Extract the (x, y) coordinate from the center of the cell holding the provided text.  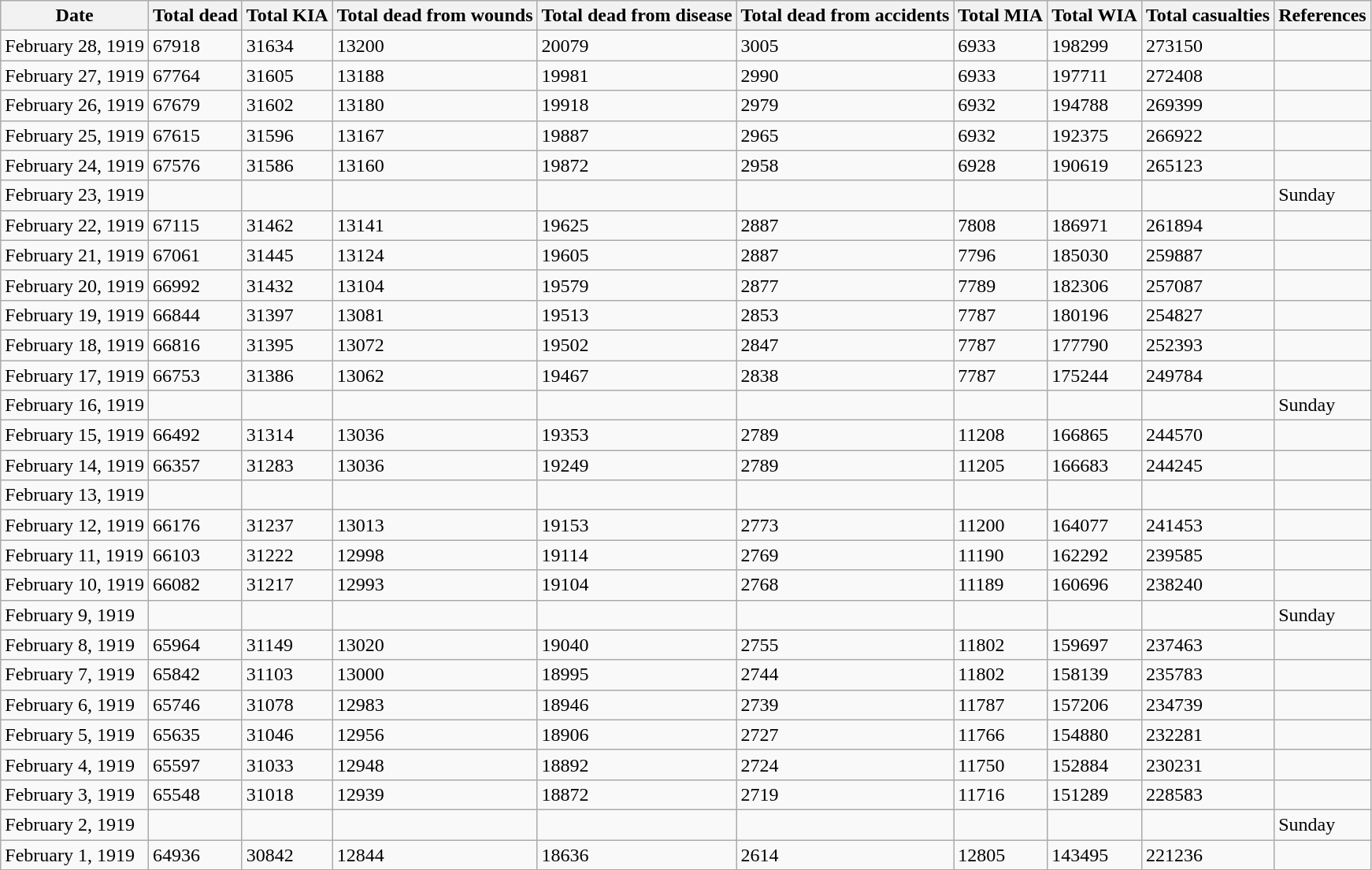
65842 (195, 675)
18995 (636, 675)
19153 (636, 525)
Total WIA (1095, 16)
12998 (435, 555)
19104 (636, 585)
2877 (845, 285)
References (1323, 16)
66992 (195, 285)
February 18, 1919 (75, 345)
2853 (845, 315)
269399 (1207, 106)
273150 (1207, 46)
154880 (1095, 735)
31237 (287, 525)
31149 (287, 645)
February 17, 1919 (75, 376)
19249 (636, 465)
February 28, 1919 (75, 46)
12805 (1000, 854)
252393 (1207, 345)
February 8, 1919 (75, 645)
19513 (636, 315)
13200 (435, 46)
19918 (636, 106)
66082 (195, 585)
2965 (845, 135)
13062 (435, 376)
238240 (1207, 585)
Total dead from disease (636, 16)
18906 (636, 735)
197711 (1095, 76)
31217 (287, 585)
31033 (287, 764)
31445 (287, 255)
228583 (1207, 794)
11787 (1000, 705)
66492 (195, 435)
31018 (287, 794)
257087 (1207, 285)
19502 (636, 345)
19114 (636, 555)
261894 (1207, 225)
239585 (1207, 555)
241453 (1207, 525)
February 23, 1919 (75, 195)
164077 (1095, 525)
235783 (1207, 675)
30842 (287, 854)
2724 (845, 764)
65597 (195, 764)
3005 (845, 46)
13104 (435, 285)
12939 (435, 794)
2727 (845, 735)
19872 (636, 165)
194788 (1095, 106)
13000 (435, 675)
65964 (195, 645)
31596 (287, 135)
February 3, 1919 (75, 794)
February 13, 1919 (75, 495)
65548 (195, 794)
12844 (435, 854)
180196 (1095, 315)
2979 (845, 106)
19605 (636, 255)
19981 (636, 76)
31386 (287, 376)
259887 (1207, 255)
February 16, 1919 (75, 405)
232281 (1207, 735)
2739 (845, 705)
67918 (195, 46)
66844 (195, 315)
11190 (1000, 555)
February 24, 1919 (75, 165)
February 19, 1919 (75, 315)
2990 (845, 76)
February 7, 1919 (75, 675)
31314 (287, 435)
31046 (287, 735)
Date (75, 16)
192375 (1095, 135)
67764 (195, 76)
11205 (1000, 465)
64936 (195, 854)
February 22, 1919 (75, 225)
66357 (195, 465)
162292 (1095, 555)
31634 (287, 46)
February 25, 1919 (75, 135)
February 5, 1919 (75, 735)
65746 (195, 705)
February 9, 1919 (75, 615)
66753 (195, 376)
19467 (636, 376)
152884 (1095, 764)
221236 (1207, 854)
67615 (195, 135)
13072 (435, 345)
65635 (195, 735)
66816 (195, 345)
12983 (435, 705)
265123 (1207, 165)
11766 (1000, 735)
2847 (845, 345)
13180 (435, 106)
12956 (435, 735)
2958 (845, 165)
19625 (636, 225)
190619 (1095, 165)
18872 (636, 794)
31586 (287, 165)
31397 (287, 315)
166865 (1095, 435)
February 20, 1919 (75, 285)
2744 (845, 675)
7796 (1000, 255)
175244 (1095, 376)
160696 (1095, 585)
67576 (195, 165)
February 4, 1919 (75, 764)
February 15, 1919 (75, 435)
31222 (287, 555)
19579 (636, 285)
67061 (195, 255)
11750 (1000, 764)
13081 (435, 315)
31283 (287, 465)
Total KIA (287, 16)
266922 (1207, 135)
Total casualties (1207, 16)
13124 (435, 255)
31605 (287, 76)
19040 (636, 645)
143495 (1095, 854)
185030 (1095, 255)
2838 (845, 376)
249784 (1207, 376)
February 26, 1919 (75, 106)
7808 (1000, 225)
20079 (636, 46)
11208 (1000, 435)
244245 (1207, 465)
February 1, 1919 (75, 854)
February 21, 1919 (75, 255)
2719 (845, 794)
19353 (636, 435)
2769 (845, 555)
19887 (636, 135)
18946 (636, 705)
67679 (195, 106)
Total MIA (1000, 16)
158139 (1095, 675)
February 6, 1919 (75, 705)
11200 (1000, 525)
186971 (1095, 225)
February 10, 1919 (75, 585)
Total dead from accidents (845, 16)
31103 (287, 675)
31602 (287, 106)
Total dead from wounds (435, 16)
13188 (435, 76)
67115 (195, 225)
February 27, 1919 (75, 76)
151289 (1095, 794)
2614 (845, 854)
11716 (1000, 794)
February 12, 1919 (75, 525)
2755 (845, 645)
254827 (1207, 315)
February 11, 1919 (75, 555)
234739 (1207, 705)
177790 (1095, 345)
198299 (1095, 46)
7789 (1000, 285)
18892 (636, 764)
31078 (287, 705)
February 14, 1919 (75, 465)
13167 (435, 135)
12948 (435, 764)
66176 (195, 525)
66103 (195, 555)
157206 (1095, 705)
230231 (1207, 764)
237463 (1207, 645)
31432 (287, 285)
2768 (845, 585)
11189 (1000, 585)
13020 (435, 645)
February 2, 1919 (75, 824)
13013 (435, 525)
272408 (1207, 76)
13141 (435, 225)
18636 (636, 854)
2773 (845, 525)
31462 (287, 225)
13160 (435, 165)
Total dead (195, 16)
159697 (1095, 645)
12993 (435, 585)
31395 (287, 345)
6928 (1000, 165)
244570 (1207, 435)
166683 (1095, 465)
182306 (1095, 285)
